Detect which cell encompasses the target text, then output its (X, Y) center coordinate. 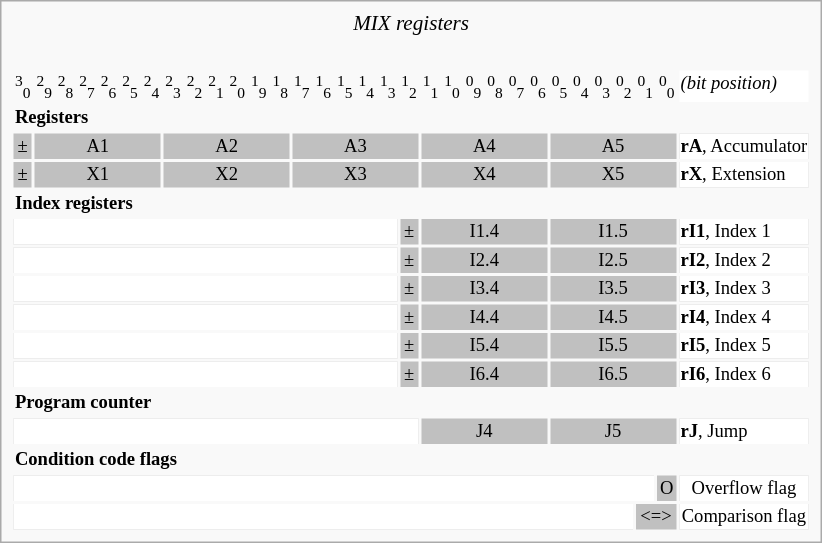
01 (645, 86)
I3.4 (484, 290)
19 (259, 86)
rA, Accumulator (744, 147)
rI2, Index 2 (744, 261)
rJ, Jump (744, 432)
27 (87, 86)
A2 (227, 147)
Registers (410, 119)
rI1, Index 1 (744, 233)
X2 (227, 176)
Program counter (410, 404)
18 (280, 86)
15 (344, 86)
I3.5 (613, 290)
17 (302, 86)
I1.5 (613, 233)
09 (473, 86)
X4 (484, 176)
I2.4 (484, 261)
<=> (656, 518)
A3 (356, 147)
02 (624, 86)
I2.5 (613, 261)
14 (366, 86)
03 (602, 86)
I5.4 (484, 347)
I4.4 (484, 318)
I1.4 (484, 233)
04 (581, 86)
Comparison flag (744, 518)
rX, Extension (744, 176)
22 (194, 86)
23 (173, 86)
X5 (613, 176)
I6.5 (613, 375)
11 (430, 86)
30 (22, 86)
28 (65, 86)
rI5, Index 5 (744, 347)
rI6, Index 6 (744, 375)
Index registers (410, 204)
A1 (98, 147)
A4 (484, 147)
O (666, 489)
Condition code flags (410, 461)
21 (216, 86)
07 (516, 86)
X3 (356, 176)
I5.5 (613, 347)
Overflow flag (744, 489)
10 (452, 86)
26 (108, 86)
J5 (613, 432)
rI4, Index 4 (744, 318)
16 (323, 86)
06 (538, 86)
05 (559, 86)
X1 (98, 176)
24 (151, 86)
12 (409, 86)
A5 (613, 147)
25 (130, 86)
(bit position) (744, 86)
08 (495, 86)
13 (387, 86)
I4.5 (613, 318)
20 (237, 86)
00 (666, 86)
rI3, Index 3 (744, 290)
MIX registers (411, 23)
29 (44, 86)
J4 (484, 432)
I6.4 (484, 375)
